Find where the given text appears and provide that cell's center as [x, y] coordinate. 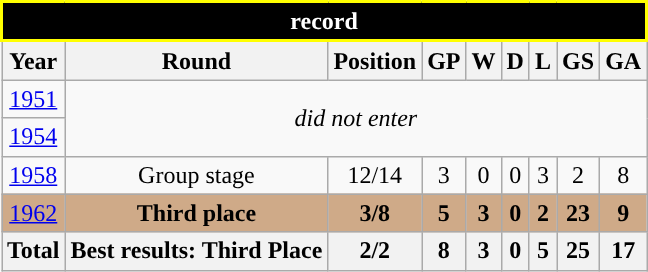
Round [196, 60]
GP [444, 60]
1962 [34, 213]
did not enter [356, 118]
3/8 [375, 213]
17 [624, 251]
GA [624, 60]
12/14 [375, 175]
record [324, 22]
L [542, 60]
D [515, 60]
GS [578, 60]
2/2 [375, 251]
1958 [34, 175]
Year [34, 60]
Group stage [196, 175]
1951 [34, 99]
W [484, 60]
25 [578, 251]
Position [375, 60]
1954 [34, 137]
9 [624, 213]
Best results: Third Place [196, 251]
23 [578, 213]
Total [34, 251]
Third place [196, 213]
